Extract the [x, y] coordinate from the center of the cell holding the provided text.  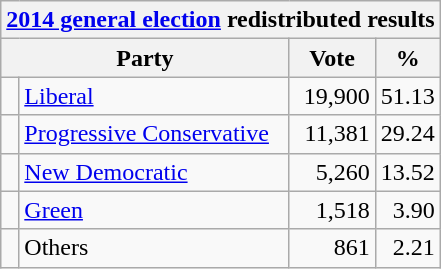
2014 general election redistributed results [220, 20]
13.52 [408, 172]
3.90 [408, 210]
2.21 [408, 248]
1,518 [332, 210]
Progressive Conservative [154, 134]
Green [154, 210]
11,381 [332, 134]
5,260 [332, 172]
New Democratic [154, 172]
Liberal [154, 96]
51.13 [408, 96]
19,900 [332, 96]
29.24 [408, 134]
Vote [332, 58]
Others [154, 248]
% [408, 58]
Party [145, 58]
861 [332, 248]
